From the cell containing the given text, extract its center point as (X, Y) coordinate. 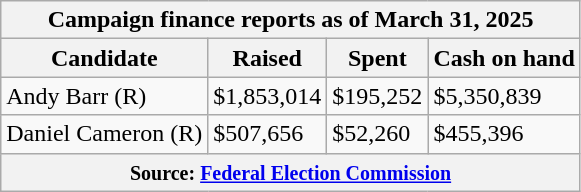
Campaign finance reports as of March 31, 2025 (291, 20)
Andy Barr (R) (104, 96)
$5,350,839 (504, 96)
$195,252 (378, 96)
Daniel Cameron (R) (104, 134)
$52,260 (378, 134)
Candidate (104, 58)
Raised (268, 58)
$507,656 (268, 134)
Source: Federal Election Commission (291, 172)
Cash on hand (504, 58)
$1,853,014 (268, 96)
$455,396 (504, 134)
Spent (378, 58)
